Return (x, y) of the center of cell containing provided text 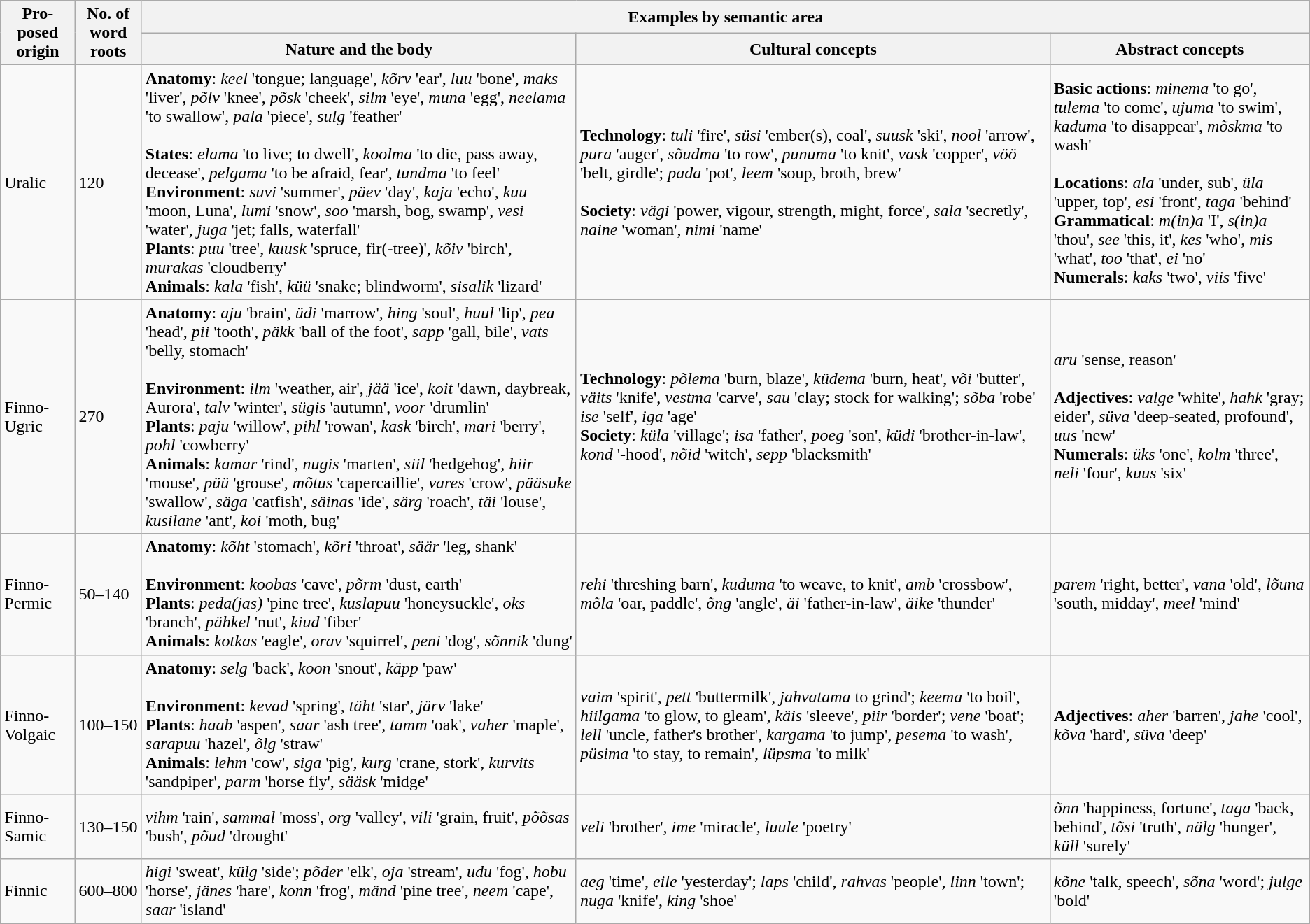
No. of word roots (108, 33)
aeg 'time', eile 'yesterday'; laps 'child', rahvas 'people', linn 'town'; nuga 'knife', king 'shoe' (813, 891)
veli 'brother', ime 'miracle', luule 'poetry' (813, 827)
Examples by semantic area (725, 17)
vihm 'rain', sammal 'moss', org 'valley', vili 'grain, fruit', põõsas 'bush', põud 'drought' (358, 827)
parem 'right, better', vana 'old', lõuna 'south, midday', meel 'mind' (1180, 595)
Finno-Ugric (38, 417)
õnn 'happiness, fortune', taga 'back, behind', tõsi 'truth', nälg 'hunger', küll 'surely' (1180, 827)
Adjectives: aher 'barren', jahe 'cool', kõva 'hard', süva 'deep' (1180, 725)
270 (108, 417)
600–800 (108, 891)
Nature and the body (358, 49)
100–150 (108, 725)
Uralic (38, 182)
rehi 'threshing barn', kuduma 'to weave, to knit', amb 'crossbow', mõla 'oar, paddle', õng 'angle', äi 'father-in-law', äike 'thunder' (813, 595)
kõne 'talk, speech', sõna 'word'; julge 'bold' (1180, 891)
Finno-Permic (38, 595)
Finno-Volgaic (38, 725)
Finno-Samic (38, 827)
50–140 (108, 595)
Cultural concepts (813, 49)
Finnic (38, 891)
Pro­posed origin (38, 33)
130–150 (108, 827)
Abstract concepts (1180, 49)
120 (108, 182)
